Locate the cell with the specified text and output its (X, Y) center coordinate. 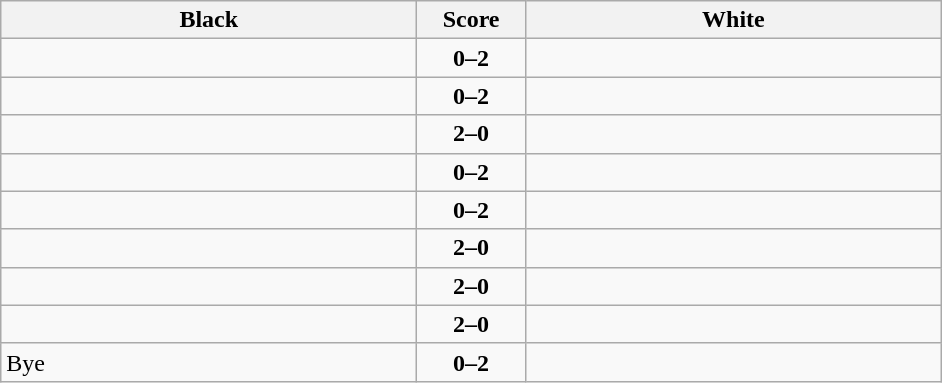
White (733, 20)
Bye (209, 362)
Score (472, 20)
Black (209, 20)
